For the text-containing cell, return its midpoint in (x, y) coordinate format. 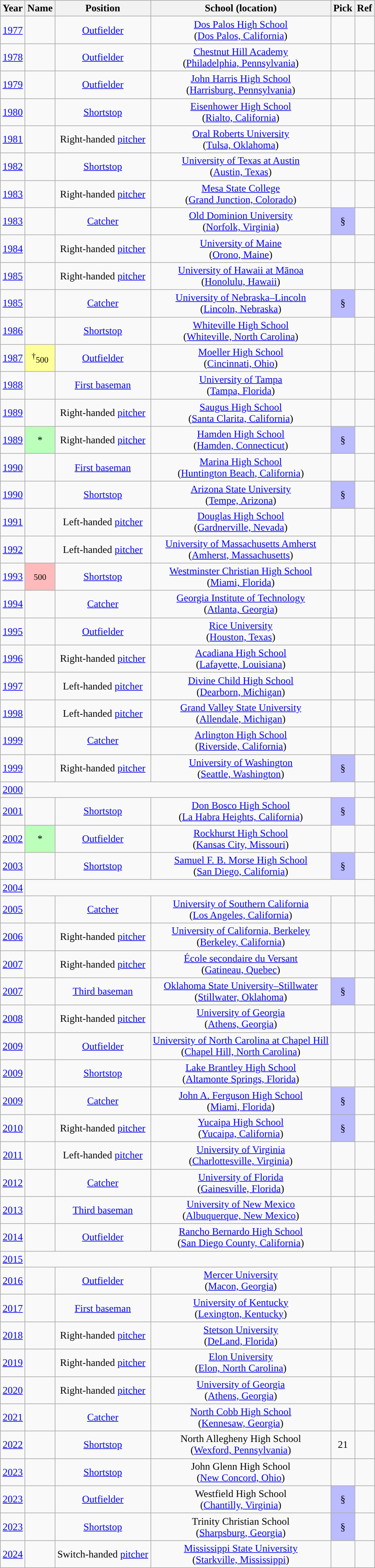
2020 (13, 1390)
2012 (13, 1182)
University of Texas at Austin(Austin, Texas) (241, 166)
Pick (343, 8)
Mercer University(Macon, Georgia) (241, 1281)
2024 (13, 1554)
2021 (13, 1418)
2016 (13, 1281)
Georgia Institute of Technology(Atlanta, Georgia) (241, 604)
1998 (13, 713)
University of Virginia(Charlottesville, Virginia) (241, 1155)
1994 (13, 604)
Divine Child High School(Dearborn, Michigan) (241, 686)
University of Nebraska–Lincoln(Lincoln, Nebraska) (241, 303)
University of Maine(Orono, Maine) (241, 249)
University of Southern California(Los Angeles, California) (241, 909)
2002 (13, 839)
Name (40, 8)
Old Dominion University(Norfolk, Virginia) (241, 221)
2003 (13, 866)
Rockhurst High School(Kansas City, Missouri) (241, 839)
Don Bosco High School(La Habra Heights, California) (241, 812)
Westminster Christian High School(Miami, Florida) (241, 576)
2014 (13, 1238)
John Glenn High School(New Concord, Ohio) (241, 1472)
University of New Mexico(Albuquerque, New Mexico) (241, 1210)
2006 (13, 937)
2022 (13, 1444)
1997 (13, 686)
Chestnut Hill Academy(Philadelphia, Pennsylvania) (241, 57)
1978 (13, 57)
1988 (13, 386)
University of Florida(Gainesville, Florida) (241, 1182)
1991 (13, 522)
Lake Brantley High School(Altamonte Springs, Florida) (241, 1073)
2001 (13, 812)
John Harris High School(Harrisburg, Pennsylvania) (241, 85)
University of Tampa(Tampa, Florida) (241, 386)
École secondaire du Versant(Gatineau, Quebec) (241, 964)
1980 (13, 112)
Eisenhower High School(Rialto, California) (241, 112)
Rancho Bernardo High School(San Diego County, California) (241, 1238)
Ref (365, 8)
University of Hawaii at Mānoa(Honolulu, Hawaii) (241, 276)
Elon University(Elon, North Carolina) (241, 1363)
Saugus High School(Santa Clarita, California) (241, 413)
1992 (13, 550)
Hamden High School(Hamden, Connecticut) (241, 440)
1993 (13, 576)
Douglas High School(Gardnerville, Nevada) (241, 522)
2017 (13, 1308)
2004 (13, 888)
Mississippi State University(Starkville, Mississippi) (241, 1554)
Whiteville High School(Whiteville, North Carolina) (241, 330)
Moeller High School(Cincinnati, Ohio) (241, 358)
2019 (13, 1363)
Yucaipa High School(Yucaipa, California) (241, 1128)
1977 (13, 30)
1979 (13, 85)
1984 (13, 249)
Arlington High School(Riverside, California) (241, 740)
Marina High School(Huntington Beach, California) (241, 467)
School (location) (241, 8)
Westfield High School(Chantilly, Virginia) (241, 1499)
1982 (13, 166)
Grand Valley State University(Allendale, Michigan) (241, 713)
Samuel F. B. Morse High School(San Diego, California) (241, 866)
Mesa State College(Grand Junction, Colorado) (241, 194)
1986 (13, 330)
500 (40, 576)
†500 (40, 358)
2018 (13, 1335)
Oral Roberts University(Tulsa, Oklahoma) (241, 139)
Arizona State University(Tempe, Arizona) (241, 495)
University of California, Berkeley(Berkeley, California) (241, 937)
1987 (13, 358)
1996 (13, 659)
1995 (13, 631)
North Allegheny High School(Wexford, Pennsylvania) (241, 1444)
John A. Ferguson High School(Miami, Florida) (241, 1101)
Acadiana High School(Lafayette, Louisiana) (241, 659)
Oklahoma State University–Stillwater(Stillwater, Oklahoma) (241, 992)
2000 (13, 790)
University of Kentucky(Lexington, Kentucky) (241, 1308)
2013 (13, 1210)
North Cobb High School(Kennesaw, Georgia) (241, 1418)
Switch-handed pitcher (103, 1554)
Rice University(Houston, Texas) (241, 631)
2010 (13, 1128)
Position (103, 8)
University of Massachusetts Amherst(Amherst, Massachusetts) (241, 550)
Trinity Christian School(Sharpsburg, Georgia) (241, 1527)
1981 (13, 139)
University of Washington(Seattle, Washington) (241, 768)
Dos Palos High School(Dos Palos, California) (241, 30)
Year (13, 8)
2015 (13, 1259)
21 (343, 1444)
2008 (13, 1018)
2011 (13, 1155)
Stetson University(DeLand, Florida) (241, 1335)
2005 (13, 909)
University of North Carolina at Chapel Hill(Chapel Hill, North Carolina) (241, 1046)
